Identify which cell holds the provided text, then report its [x, y] central coordinate. 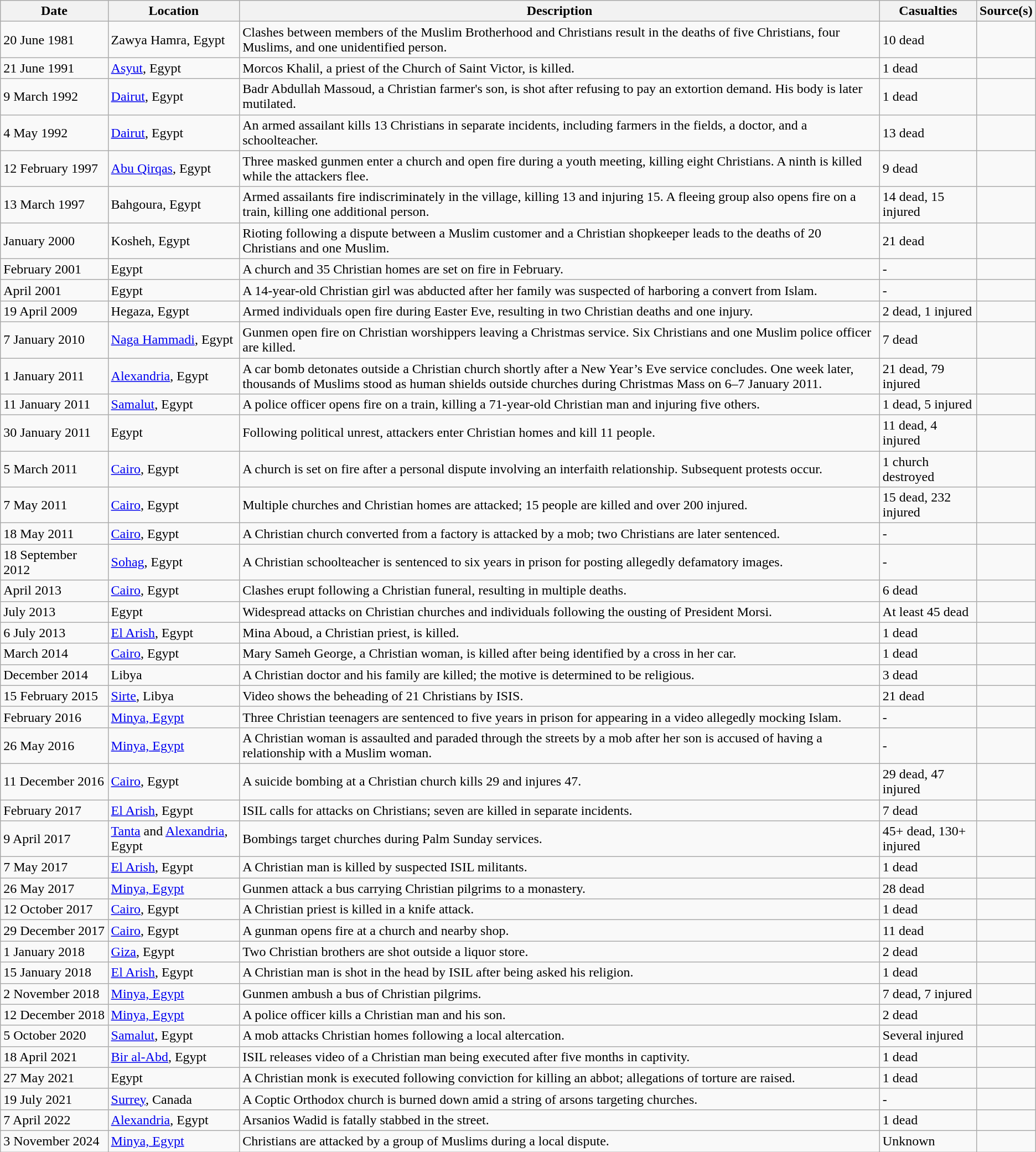
A church is set on fire after a personal dispute involving an interfaith relationship. Subsequent protests occur. [560, 469]
A church and 35 Christian homes are set on fire in February. [560, 269]
Rioting following a dispute between a Muslim customer and a Christian shopkeeper leads to the deaths of 20 Christians and one Muslim. [560, 240]
Multiple churches and Christian homes are attacked; 15 people are killed and over 200 injured. [560, 505]
Video shows the beheading of 21 Christians by ISIS. [560, 696]
January 2000 [54, 240]
Abu Qirqas, Egypt [174, 168]
Bombings target churches during Palm Sunday services. [560, 839]
Following political unrest, attackers enter Christian homes and kill 11 people. [560, 433]
Surrey, Canada [174, 1099]
7 dead, 7 injured [928, 994]
1 church destroyed [928, 469]
12 February 1997 [54, 168]
Mina Aboud, a Christian priest, is killed. [560, 633]
21 June 1991 [54, 68]
Description [560, 11]
A Christian man is shot in the head by ISIL after being asked his religion. [560, 973]
A 14-year-old Christian girl was abducted after her family was suspected of harboring a convert from Islam. [560, 290]
Date [54, 11]
1 January 2011 [54, 375]
A Christian doctor and his family are killed; the motive is determined to be religious. [560, 675]
29 December 2017 [54, 931]
29 dead, 47 injured [928, 782]
Zawya Hamra, Egypt [174, 40]
Source(s) [1006, 11]
14 dead, 15 injured [928, 205]
1 dead, 5 injured [928, 405]
February 2017 [54, 810]
April 2013 [54, 591]
18 September 2012 [54, 562]
1 January 2018 [54, 952]
At least 45 dead [928, 612]
18 April 2021 [54, 1057]
Several injured [928, 1036]
26 May 2017 [54, 888]
Tanta and Alexandria, Egypt [174, 839]
A Christian schoolteacher is sentenced to six years in prison for posting allegedly defamatory images. [560, 562]
A Christian monk is executed following conviction for killing an abbot; allegations of torture are raised. [560, 1078]
9 dead [928, 168]
28 dead [928, 888]
Gunmen ambush a bus of Christian pilgrims. [560, 994]
11 dead, 4 injured [928, 433]
July 2013 [54, 612]
2 November 2018 [54, 994]
5 October 2020 [54, 1036]
March 2014 [54, 654]
Hegaza, Egypt [174, 311]
Gunmen attack a bus carrying Christian pilgrims to a monastery. [560, 888]
ISIL releases video of a Christian man being executed after five months in captivity. [560, 1057]
21 dead, 79 injured [928, 375]
Three Christian teenagers are sentenced to five years in prison for appearing in a video allegedly mocking Islam. [560, 717]
An armed assailant kills 13 Christians in separate incidents, including farmers in the fields, a doctor, and a schoolteacher. [560, 133]
Casualties [928, 11]
Widespread attacks on Christian churches and individuals following the ousting of President Morsi. [560, 612]
15 February 2015 [54, 696]
Asyut, Egypt [174, 68]
20 June 1981 [54, 40]
9 April 2017 [54, 839]
26 May 2016 [54, 745]
April 2001 [54, 290]
2 dead, 1 injured [928, 311]
Unknown [928, 1141]
12 December 2018 [54, 1015]
30 January 2011 [54, 433]
February 2016 [54, 717]
Libya [174, 675]
7 May 2011 [54, 505]
19 April 2009 [54, 311]
A Christian church converted from a factory is attacked by a mob; two Christians are later sentenced. [560, 534]
Kosheh, Egypt [174, 240]
Badr Abdullah Massoud, a Christian farmer's son, is shot after refusing to pay an extortion demand. His body is later mutilated. [560, 96]
12 October 2017 [54, 910]
6 dead [928, 591]
Mary Sameh George, a Christian woman, is killed after being identified by a cross in her car. [560, 654]
A mob attacks Christian homes following a local altercation. [560, 1036]
A Coptic Orthodox church is burned down amid a string of arsons targeting churches. [560, 1099]
7 May 2017 [54, 867]
Morcos Khalil, a priest of the Church of Saint Victor, is killed. [560, 68]
A Christian man is killed by suspected ISIL militants. [560, 867]
Sirte, Libya [174, 696]
18 May 2011 [54, 534]
Location [174, 11]
45+ dead, 130+ injured [928, 839]
13 dead [928, 133]
19 July 2021 [54, 1099]
Bir al-Abd, Egypt [174, 1057]
Gunmen open fire on Christian worshippers leaving a Christmas service. Six Christians and one Muslim police officer are killed. [560, 340]
13 March 1997 [54, 205]
7 January 2010 [54, 340]
11 December 2016 [54, 782]
11 January 2011 [54, 405]
15 January 2018 [54, 973]
10 dead [928, 40]
11 dead [928, 931]
Bahgoura, Egypt [174, 205]
15 dead, 232 injured [928, 505]
5 March 2011 [54, 469]
6 July 2013 [54, 633]
3 November 2024 [54, 1141]
Sohag, Egypt [174, 562]
A police officer opens fire on a train, killing a 71-year-old Christian man and injuring five others. [560, 405]
Naga Hammadi, Egypt [174, 340]
A gunman opens fire at a church and nearby shop. [560, 931]
ISIL calls for attacks on Christians; seven are killed in separate incidents. [560, 810]
A police officer kills a Christian man and his son. [560, 1015]
Arsanios Wadid is fatally stabbed in the street. [560, 1120]
Giza, Egypt [174, 952]
7 April 2022 [54, 1120]
A suicide bombing at a Christian church kills 29 and injures 47. [560, 782]
Three masked gunmen enter a church and open fire during a youth meeting, killing eight Christians. A ninth is killed while the attackers flee. [560, 168]
December 2014 [54, 675]
Two Christian brothers are shot outside a liquor store. [560, 952]
A Christian priest is killed in a knife attack. [560, 910]
4 May 1992 [54, 133]
Clashes between members of the Muslim Brotherhood and Christians result in the deaths of five Christians, four Muslims, and one unidentified person. [560, 40]
9 March 1992 [54, 96]
February 2001 [54, 269]
Clashes erupt following a Christian funeral, resulting in multiple deaths. [560, 591]
Christians are attacked by a group of Muslims during a local dispute. [560, 1141]
A Christian woman is assaulted and paraded through the streets by a mob after her son is accused of having a relationship with a Muslim woman. [560, 745]
3 dead [928, 675]
27 May 2021 [54, 1078]
Armed individuals open fire during Easter Eve, resulting in two Christian deaths and one injury. [560, 311]
